Search for the cell housing the specified text and yield its (X, Y) center coordinate. 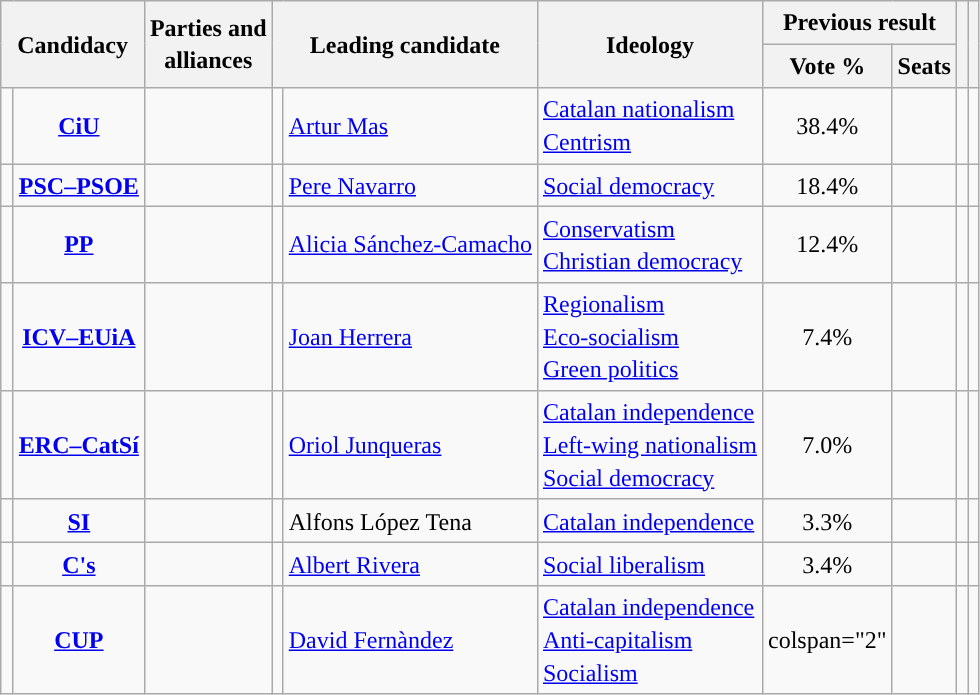
Candidacy (73, 44)
PSC–PSOE (78, 186)
Artur Mas (410, 126)
colspan="2" (828, 640)
Ideology (650, 44)
Albert Rivera (410, 564)
Catalan nationalismCentrism (650, 126)
12.4% (828, 245)
Leading candidate (404, 44)
PP (78, 245)
Previous result (860, 22)
Catalan independence (650, 520)
CUP (78, 640)
Oriol Junqueras (410, 445)
Vote % (828, 66)
CiU (78, 126)
Catalan independenceAnti-capitalismSocialism (650, 640)
Parties andalliances (208, 44)
Catalan independenceLeft-wing nationalismSocial democracy (650, 445)
SI (78, 520)
ConservatismChristian democracy (650, 245)
Seats (924, 66)
3.3% (828, 520)
18.4% (828, 186)
RegionalismEco-socialismGreen politics (650, 337)
Alfons López Tena (410, 520)
Alicia Sánchez-Camacho (410, 245)
7.0% (828, 445)
38.4% (828, 126)
Joan Herrera (410, 337)
Social liberalism (650, 564)
Social democracy (650, 186)
3.4% (828, 564)
ICV–EUiA (78, 337)
ERC–CatSí (78, 445)
7.4% (828, 337)
David Fernàndez (410, 640)
C's (78, 564)
Pere Navarro (410, 186)
